Scan for the cell matching the given text and deliver its (X, Y) coordinate at center. 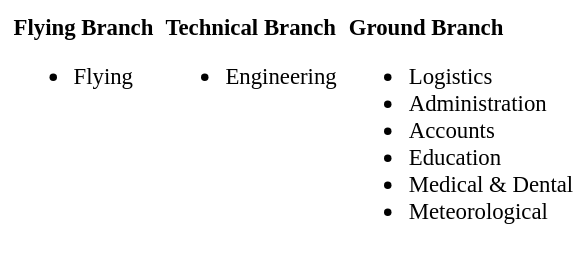
Ground BranchLogisticsAdministrationAccountsEducationMedical & DentalMeteorological (460, 131)
Technical BranchEngineering (251, 131)
Flying BranchFlying (84, 131)
